Locate the cell with the specified text and output its (X, Y) center coordinate. 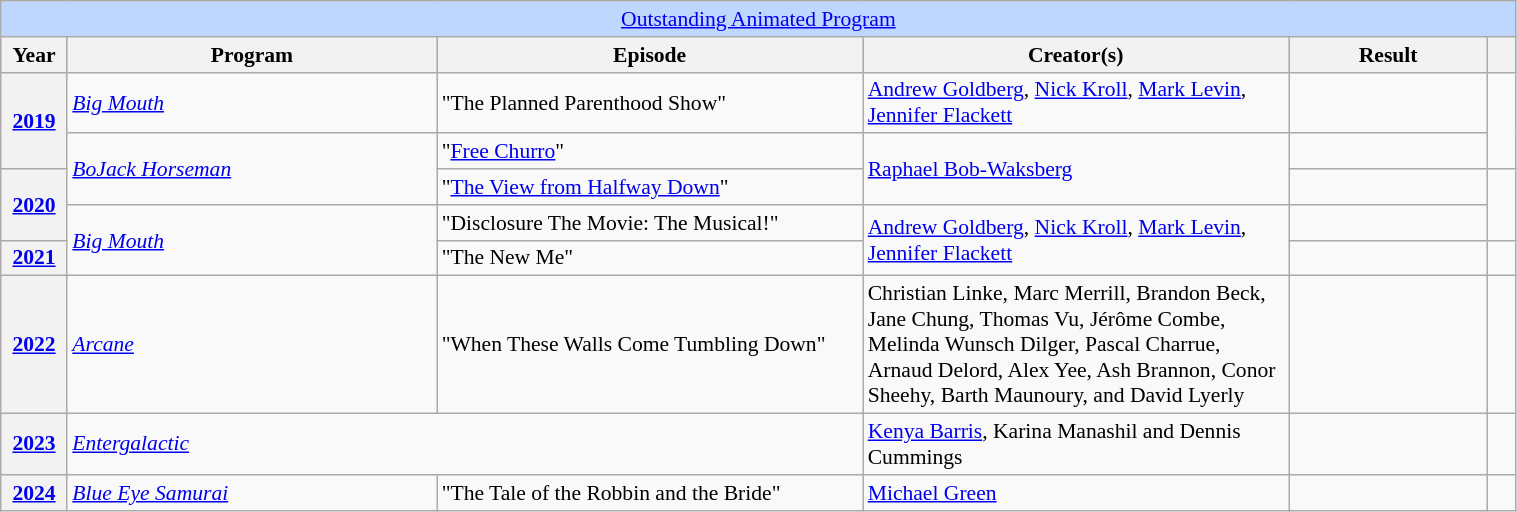
2021 (34, 258)
2023 (34, 444)
"The View from Halfway Down" (650, 187)
"Free Churro" (650, 152)
Kenya Barris, Karina Manashil and Dennis Cummings (1076, 444)
"The Planned Parenthood Show" (650, 102)
Episode (650, 55)
Creator(s) (1076, 55)
2020 (34, 204)
"The New Me" (650, 258)
2019 (34, 120)
2024 (34, 493)
BoJack Horseman (252, 170)
"The Tale of the Robbin and the Bride" (650, 493)
2022 (34, 345)
"Disclosure The Movie: The Musical!" (650, 223)
Program (252, 55)
Blue Eye Samurai (252, 493)
Raphael Bob-Waksberg (1076, 170)
Outstanding Animated Program (758, 19)
Entergalactic (464, 444)
Arcane (252, 345)
Year (34, 55)
Result (1388, 55)
Michael Green (1076, 493)
"When These Walls Come Tumbling Down" (650, 345)
